Pinpoint the cell where the given text exists, returning its (X, Y) midpoint coordinate. 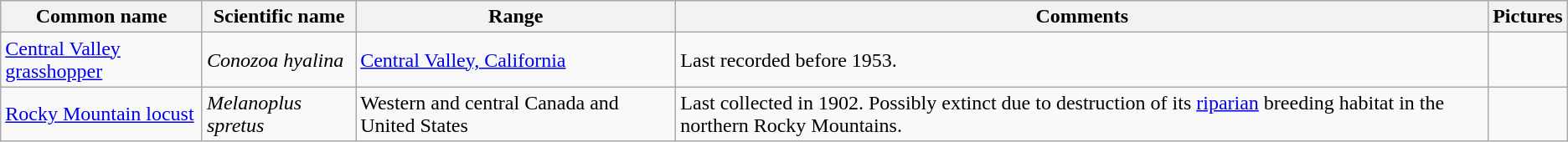
Rocky Mountain locust (102, 114)
Central Valley, California (516, 60)
Comments (1082, 17)
Range (516, 17)
Last recorded before 1953. (1082, 60)
Last collected in 1902. Possibly extinct due to destruction of its riparian breeding habitat in the northern Rocky Mountains. (1082, 114)
Conozoa hyalina (278, 60)
Pictures (1528, 17)
Common name (102, 17)
Western and central Canada and United States (516, 114)
Melanoplus spretus (278, 114)
Central Valley grasshopper (102, 60)
Scientific name (278, 17)
